Detect which cell encompasses the target text, then output its [x, y] center coordinate. 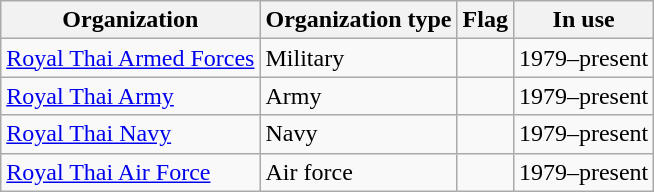
In use [583, 20]
Organization [130, 20]
Royal Thai Armed Forces [130, 58]
Military [358, 58]
Flag [485, 20]
Royal Thai Navy [130, 134]
Navy [358, 134]
Royal Thai Air Force [130, 172]
Air force [358, 172]
Organization type [358, 20]
Army [358, 96]
Royal Thai Army [130, 96]
